Scan for the cell matching the given text and deliver its (x, y) coordinate at center. 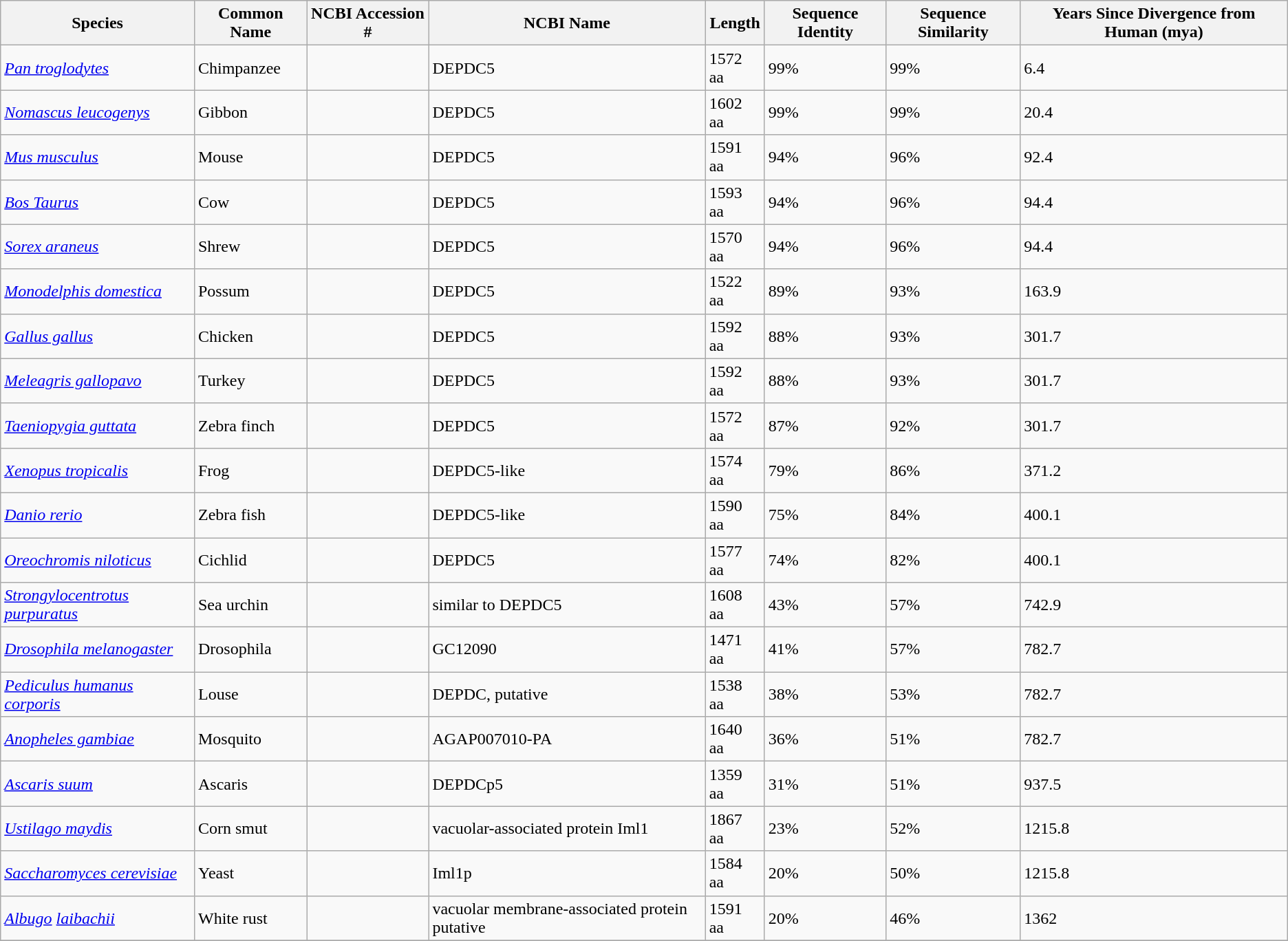
50% (954, 874)
similar to DEPDC5 (567, 605)
937.5 (1154, 784)
1359 aa (735, 784)
Zebra finch (250, 425)
Ascaris (250, 784)
NCBI Accession # (367, 23)
75% (826, 515)
Mosquito (250, 739)
DEPDCp5 (567, 784)
vacuolar membrane-associated protein putative (567, 918)
Yeast (250, 874)
92.4 (1154, 157)
1522 aa (735, 292)
38% (826, 695)
163.9 (1154, 292)
742.9 (1154, 605)
Turkey (250, 381)
Monodelphis domestica (98, 292)
Albugo laibachii (98, 918)
Drosophila melanogaster (98, 649)
1362 (1154, 918)
Nomascus leucogenys (98, 113)
Sea urchin (250, 605)
Drosophila (250, 649)
Anopheles gambiae (98, 739)
Species (98, 23)
87% (826, 425)
Xenopus tropicalis (98, 470)
Pan troglodytes (98, 67)
53% (954, 695)
1867 aa (735, 828)
Cichlid (250, 560)
1593 aa (735, 202)
79% (826, 470)
Chimpanzee (250, 67)
Oreochromis niloticus (98, 560)
1538 aa (735, 695)
Sequence Identity (826, 23)
Zebra fish (250, 515)
Ustilago maydis (98, 828)
86% (954, 470)
Chicken (250, 336)
46% (954, 918)
41% (826, 649)
Mus musculus (98, 157)
89% (826, 292)
1471 aa (735, 649)
Mouse (250, 157)
31% (826, 784)
Bos Taurus (98, 202)
Sequence Similarity (954, 23)
Strongylocentrotus purpuratus (98, 605)
74% (826, 560)
43% (826, 605)
Corn smut (250, 828)
Common Name (250, 23)
vacuolar-associated protein Iml1 (567, 828)
Pediculus humanus corporis (98, 695)
23% (826, 828)
Danio rerio (98, 515)
GC12090 (567, 649)
NCBI Name (567, 23)
Years Since Divergence from Human (mya) (1154, 23)
20.4 (1154, 113)
Cow (250, 202)
1570 aa (735, 246)
Iml1p (567, 874)
Frog (250, 470)
36% (826, 739)
Possum (250, 292)
White rust (250, 918)
Meleagris gallopavo (98, 381)
1602 aa (735, 113)
1590 aa (735, 515)
AGAP007010-PA (567, 739)
Length (735, 23)
84% (954, 515)
6.4 (1154, 67)
Sorex araneus (98, 246)
Shrew (250, 246)
52% (954, 828)
DEPDC, putative (567, 695)
Saccharomyces cerevisiae (98, 874)
1608 aa (735, 605)
1574 aa (735, 470)
92% (954, 425)
Ascaris suum (98, 784)
Gibbon (250, 113)
Taeniopygia guttata (98, 425)
1584 aa (735, 874)
Louse (250, 695)
82% (954, 560)
371.2 (1154, 470)
Gallus gallus (98, 336)
1640 aa (735, 739)
1577 aa (735, 560)
